Return the [X, Y] coordinate for the center point of the cell that contains the specified text.  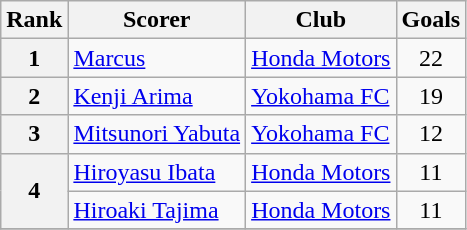
2 [34, 96]
Rank [34, 20]
1 [34, 58]
Goals [431, 20]
19 [431, 96]
12 [431, 134]
Hiroyasu Ibata [157, 172]
4 [34, 191]
Hiroaki Tajima [157, 210]
Club [321, 20]
Kenji Arima [157, 96]
3 [34, 134]
Mitsunori Yabuta [157, 134]
Marcus [157, 58]
22 [431, 58]
Scorer [157, 20]
